Provide the [X, Y] coordinate of the cell's center where the given text is located.  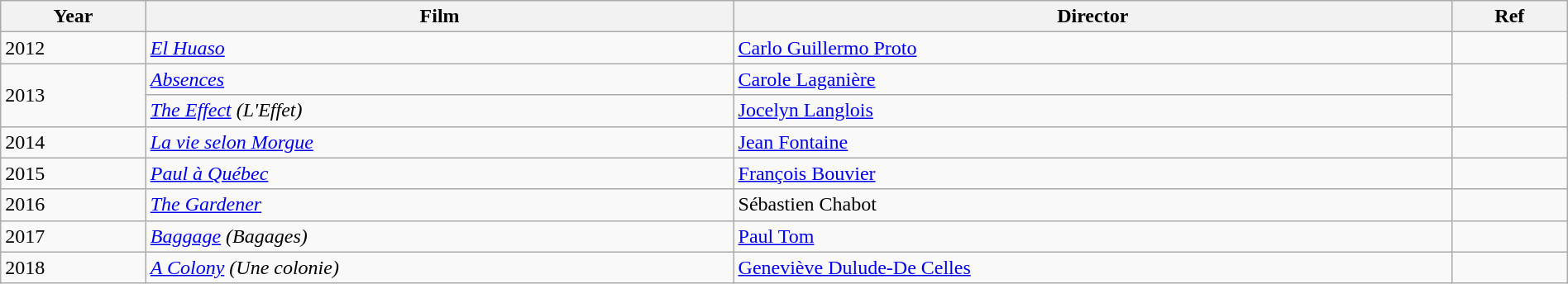
Film [440, 17]
Ref [1509, 17]
Sébastien Chabot [1092, 205]
2016 [73, 205]
2017 [73, 236]
François Bouvier [1092, 173]
El Huaso [440, 48]
La vie selon Morgue [440, 142]
Baggage (Bagages) [440, 236]
2012 [73, 48]
Geneviève Dulude-De Celles [1092, 267]
2014 [73, 142]
2015 [73, 173]
Carlo Guillermo Proto [1092, 48]
Jean Fontaine [1092, 142]
2018 [73, 267]
2013 [73, 95]
Absences [440, 79]
The Effect (L'Effet) [440, 111]
Year [73, 17]
Paul à Québec [440, 173]
A Colony (Une colonie) [440, 267]
The Gardener [440, 205]
Jocelyn Langlois [1092, 111]
Paul Tom [1092, 236]
Carole Laganière [1092, 79]
Director [1092, 17]
